Extract the [x, y] coordinate from the center of the cell holding the provided text.  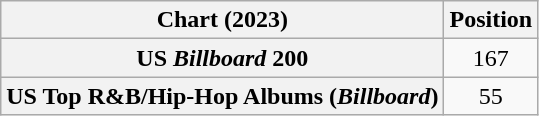
Chart (2023) [222, 20]
US Top R&B/Hip-Hop Albums (Billboard) [222, 96]
167 [491, 58]
Position [491, 20]
US Billboard 200 [222, 58]
55 [491, 96]
